Provide the (X, Y) coordinate of the cell's center where the given text is located.  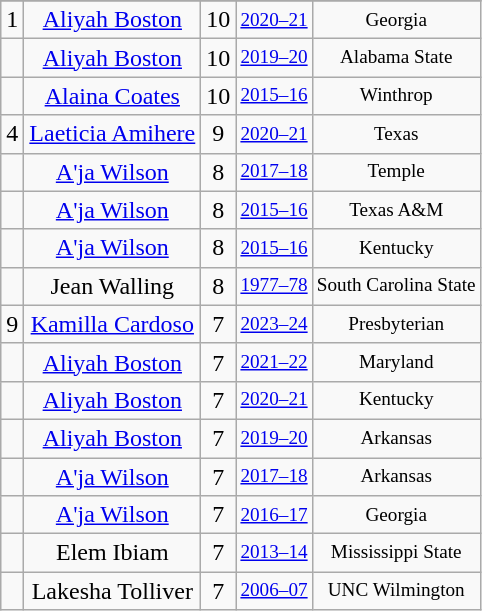
Maryland (396, 362)
Temple (396, 172)
2006–07 (274, 591)
1 (12, 20)
Kamilla Cardoso (112, 324)
Laeticia Amihere (112, 134)
Elem Ibiam (112, 553)
Alabama State (396, 58)
Lakesha Tolliver (112, 591)
Mississippi State (396, 553)
Jean Walling (112, 286)
Presbyterian (396, 324)
2023–24 (274, 324)
Texas (396, 134)
2016–17 (274, 515)
Alaina Coates (112, 96)
2021–22 (274, 362)
4 (12, 134)
Texas A&M (396, 210)
1977–78 (274, 286)
Winthrop (396, 96)
UNC Wilmington (396, 591)
South Carolina State (396, 286)
2013–14 (274, 553)
